Scan for the cell matching the given text and deliver its (X, Y) coordinate at center. 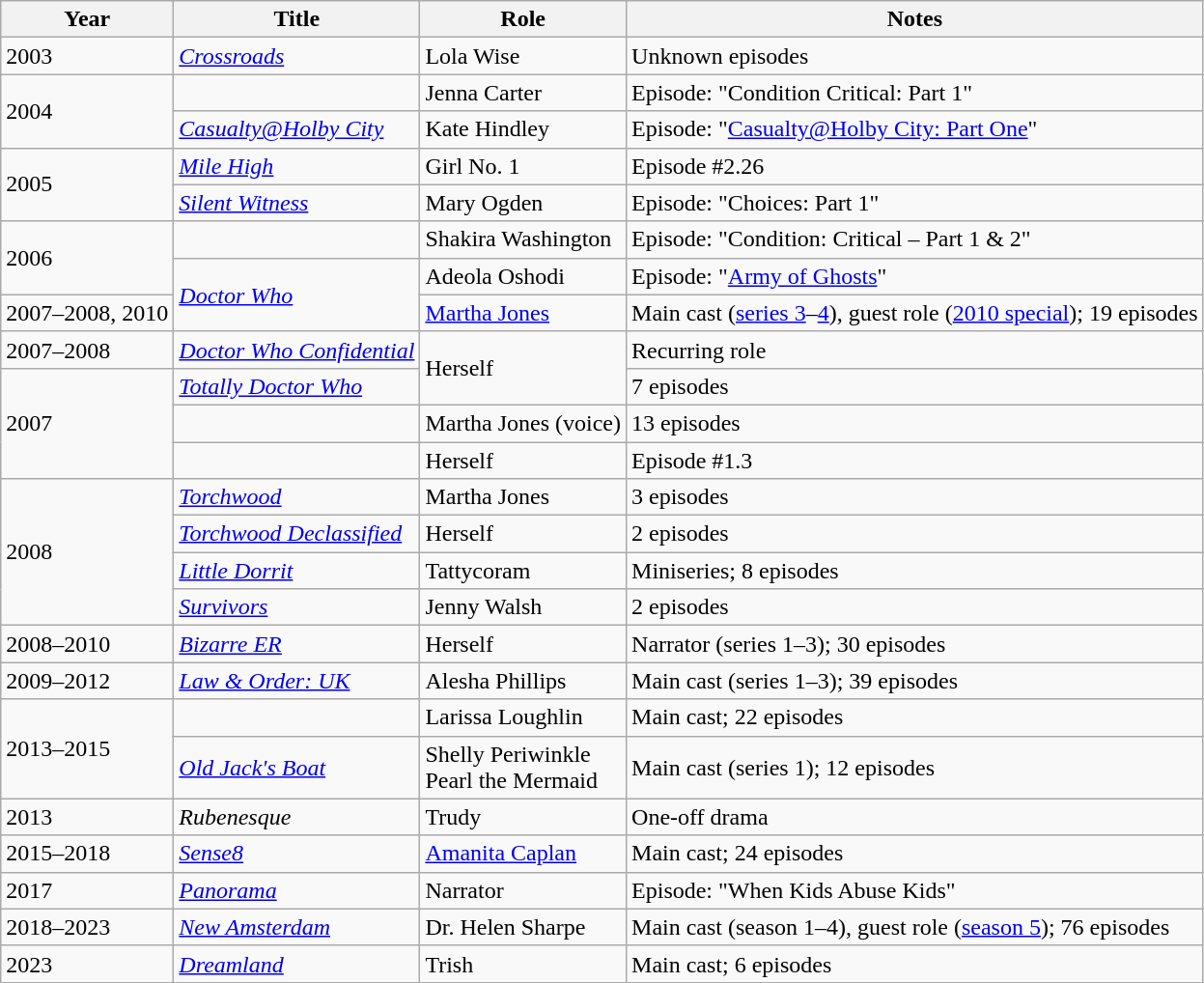
Sense8 (297, 854)
Title (297, 19)
One-off drama (915, 817)
Totally Doctor Who (297, 386)
Silent Witness (297, 203)
Main cast; 6 episodes (915, 964)
Episode: "Choices: Part 1" (915, 203)
Amanita Caplan (523, 854)
2008 (87, 552)
Adeola Oshodi (523, 276)
Recurring role (915, 350)
2006 (87, 258)
Dr. Helen Sharpe (523, 927)
Shelly PeriwinklePearl the Mermaid (523, 767)
Episode: "Army of Ghosts" (915, 276)
Doctor Who Confidential (297, 350)
Kate Hindley (523, 129)
2004 (87, 111)
Casualty@Holby City (297, 129)
2013 (87, 817)
Larissa Loughlin (523, 717)
Shakira Washington (523, 239)
Main cast (season 1–4), guest role (season 5); 76 episodes (915, 927)
Trudy (523, 817)
Tattycoram (523, 571)
2005 (87, 184)
Episode: "Casualty@Holby City: Part One" (915, 129)
7 episodes (915, 386)
Main cast; 24 episodes (915, 854)
Survivors (297, 607)
2008–2010 (87, 644)
Bizarre ER (297, 644)
Episode #2.26 (915, 166)
Torchwood (297, 497)
Rubenesque (297, 817)
Episode #1.3 (915, 461)
Old Jack's Boat (297, 767)
Alesha Phillips (523, 681)
Episode: "Condition: Critical – Part 1 & 2" (915, 239)
Torchwood Declassified (297, 534)
Miniseries; 8 episodes (915, 571)
Narrator (523, 890)
Jenna Carter (523, 93)
Notes (915, 19)
2018–2023 (87, 927)
2015–2018 (87, 854)
Year (87, 19)
Main cast (series 3–4), guest role (2010 special); 19 episodes (915, 313)
Unknown episodes (915, 56)
3 episodes (915, 497)
Main cast (series 1–3); 39 episodes (915, 681)
2007–2008 (87, 350)
New Amsterdam (297, 927)
2009–2012 (87, 681)
2017 (87, 890)
Role (523, 19)
2013–2015 (87, 749)
2007–2008, 2010 (87, 313)
Crossroads (297, 56)
2003 (87, 56)
Episode: "When Kids Abuse Kids" (915, 890)
Panorama (297, 890)
Martha Jones (voice) (523, 423)
Trish (523, 964)
Mary Ogden (523, 203)
Episode: "Condition Critical: Part 1" (915, 93)
2023 (87, 964)
Main cast (series 1); 12 episodes (915, 767)
Law & Order: UK (297, 681)
Girl No. 1 (523, 166)
Little Dorrit (297, 571)
Doctor Who (297, 295)
Lola Wise (523, 56)
Jenny Walsh (523, 607)
Main cast; 22 episodes (915, 717)
13 episodes (915, 423)
Narrator (series 1–3); 30 episodes (915, 644)
Dreamland (297, 964)
2007 (87, 423)
Mile High (297, 166)
